Scan for the cell matching the given text and deliver its [X, Y] coordinate at center. 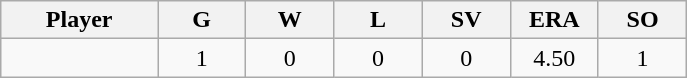
SO [642, 20]
ERA [554, 20]
Player [80, 20]
G [202, 20]
L [378, 20]
SV [466, 20]
W [290, 20]
4.50 [554, 58]
